Search for the cell housing the specified text and yield its (x, y) center coordinate. 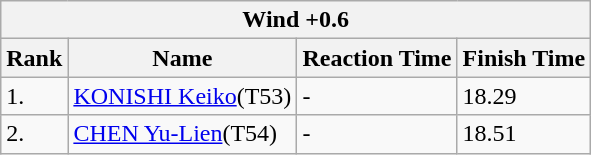
2. (34, 134)
Wind +0.6 (296, 20)
Finish Time (524, 58)
18.51 (524, 134)
KONISHI Keiko(T53) (182, 96)
1. (34, 96)
Reaction Time (377, 58)
Name (182, 58)
CHEN Yu-Lien(T54) (182, 134)
18.29 (524, 96)
Rank (34, 58)
